Search for the cell housing the specified text and yield its (X, Y) center coordinate. 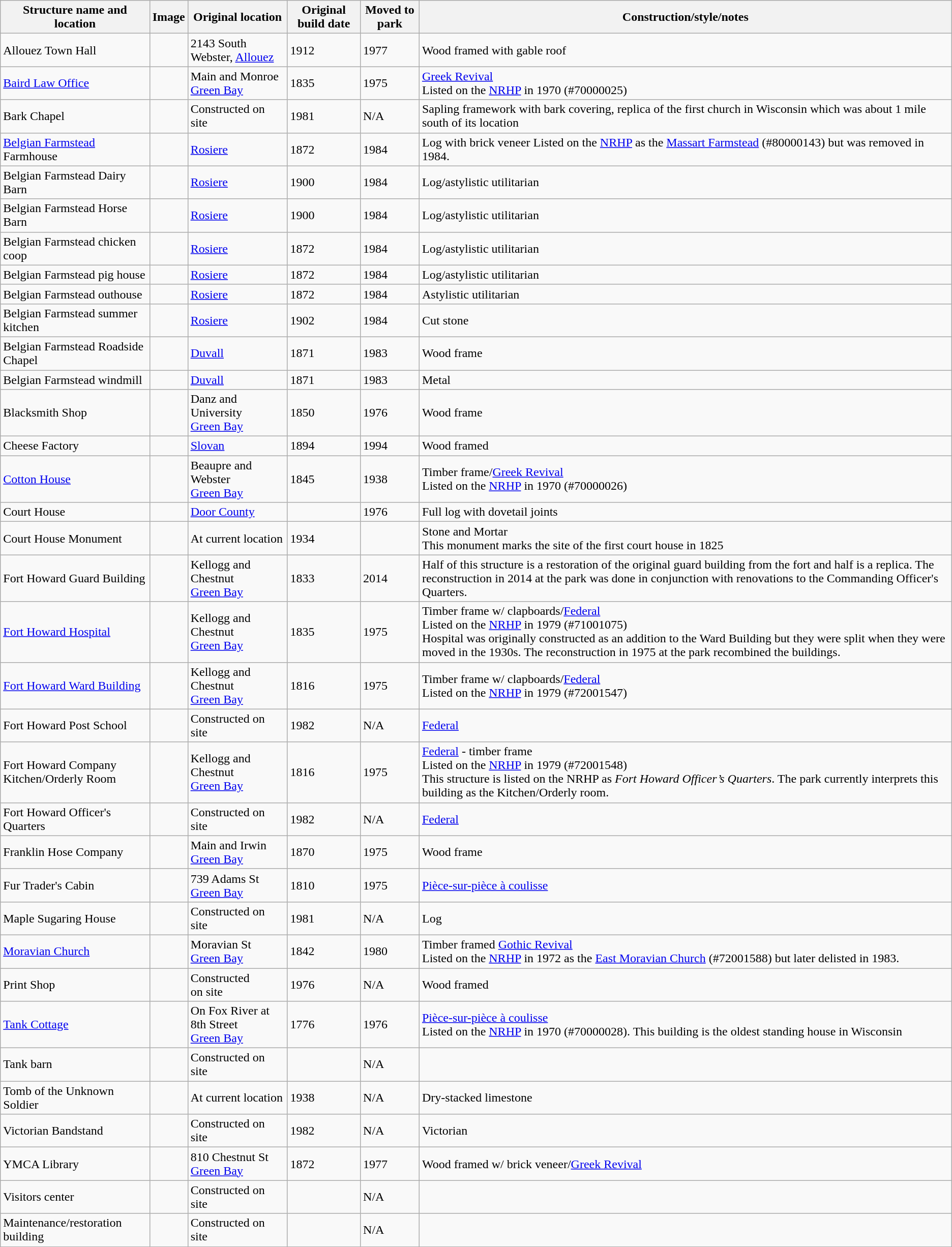
Sapling framework with bark covering, replica of the first church in Wisconsin which was about 1 mile south of its location (686, 116)
Belgian Farmstead outhouse (75, 294)
Log with brick veneer Listed on the NRHP as the Massart Farmstead (#80000143) but was removed in 1984. (686, 150)
Metal (686, 380)
Fort Howard Guard Building (75, 578)
Log (686, 918)
2143 South Webster, Allouez (237, 50)
Belgian Farmstead pig house (75, 275)
Stone and MortarThis monument marks the site of the first court house in 1825 (686, 538)
Belgian Farmstead summer kitchen (75, 320)
1894 (324, 446)
739 Adams StGreen Bay (237, 885)
Dry-stacked limestone (686, 1097)
Wood framed w/ brick veneer/Greek Revival (686, 1164)
Blacksmith Shop (75, 413)
Main and IrwinGreen Bay (237, 852)
Court House (75, 512)
Moved to park (390, 17)
Original build date (324, 17)
Beaupre and WebsterGreen Bay (237, 479)
Maple Sugaring House (75, 918)
Maintenance/restoration building (75, 1230)
Court House Monument (75, 538)
Timber framed Gothic Revival Listed on the NRHP in 1972 as the East Moravian Church (#72001588) but later delisted in 1983. (686, 951)
Tank barn (75, 1065)
Pièce-sur-pièce à coulisseListed on the NRHP in 1970 (#70000028). This building is the oldest standing house in Wisconsin (686, 1025)
Wood framed with gable roof (686, 50)
Belgian Farmstead Farmhouse (75, 150)
1845 (324, 479)
Main and MonroeGreen Bay (237, 83)
1810 (324, 885)
Bark Chapel (75, 116)
Fur Trader's Cabin (75, 885)
1842 (324, 951)
Danz and UniversityGreen Bay (237, 413)
Belgian Farmstead Dairy Barn (75, 182)
Slovan (237, 446)
Full log with dovetail joints (686, 512)
1776 (324, 1025)
Greek RevivalListed on the NRHP in 1970 (#70000025) (686, 83)
Fort Howard Hospital (75, 632)
Pièce-sur-pièce à coulisse (686, 885)
1934 (324, 538)
Timber frame/Greek RevivalListed on the NRHP in 1970 (#70000026) (686, 479)
Image (169, 17)
Visitors center (75, 1197)
Tank Cottage (75, 1025)
Cheese Factory (75, 446)
1902 (324, 320)
Moravian Church (75, 951)
Door County (237, 512)
1833 (324, 578)
Original location (237, 17)
Fort Howard CompanyKitchen/Orderly Room (75, 772)
Tomb of the Unknown Soldier (75, 1097)
Fort Howard Officer's Quarters (75, 819)
Belgian Farmstead chicken coop (75, 248)
Allouez Town Hall (75, 50)
Belgian Farmstead Roadside Chapel (75, 353)
1870 (324, 852)
Structure name and location (75, 17)
2014 (390, 578)
Cut stone (686, 320)
Print Shop (75, 985)
Victorian Bandstand (75, 1131)
Timber frame w/ clapboards/FederalListed on the NRHP in 1979 (#72001547) (686, 686)
Cotton House (75, 479)
Franklin Hose Company (75, 852)
1850 (324, 413)
1994 (390, 446)
810 Chestnut StGreen Bay (237, 1164)
Victorian (686, 1131)
Astylistic utilitarian (686, 294)
1912 (324, 50)
Fort Howard Ward Building (75, 686)
Moravian StGreen Bay (237, 951)
Baird Law Office (75, 83)
1980 (390, 951)
Constructedon site (237, 985)
Belgian Farmstead Horse Barn (75, 216)
Belgian Farmstead windmill (75, 380)
On Fox River at 8th StreetGreen Bay (237, 1025)
YMCA Library (75, 1164)
Fort Howard Post School (75, 725)
Construction/style/notes (686, 17)
